Extract the (x, y) coordinate from the center of the cell holding the provided text.  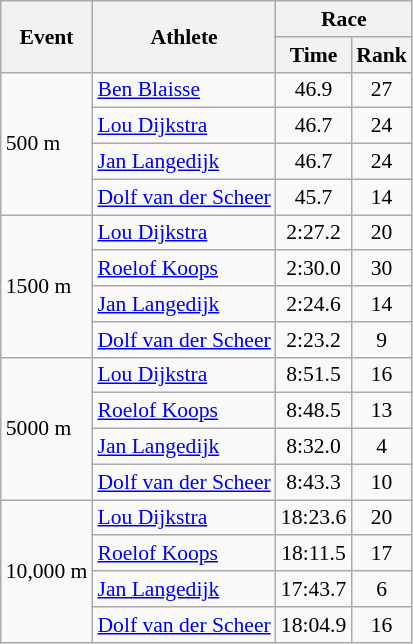
8:32.0 (314, 447)
Athlete (184, 36)
2:23.2 (314, 340)
10,000 m (47, 571)
2:27.2 (314, 233)
1500 m (47, 286)
13 (382, 411)
9 (382, 340)
Race (344, 19)
Event (47, 36)
8:43.3 (314, 482)
Ben Blaisse (184, 90)
17:43.7 (314, 589)
27 (382, 90)
18:04.9 (314, 625)
500 m (47, 143)
6 (382, 589)
Rank (382, 55)
5000 m (47, 428)
18:23.6 (314, 518)
46.9 (314, 90)
30 (382, 269)
45.7 (314, 197)
18:11.5 (314, 554)
4 (382, 447)
10 (382, 482)
Time (314, 55)
8:48.5 (314, 411)
8:51.5 (314, 375)
2:30.0 (314, 269)
2:24.6 (314, 304)
17 (382, 554)
